Provide the [x, y] coordinate of the cell's center where the given text is located.  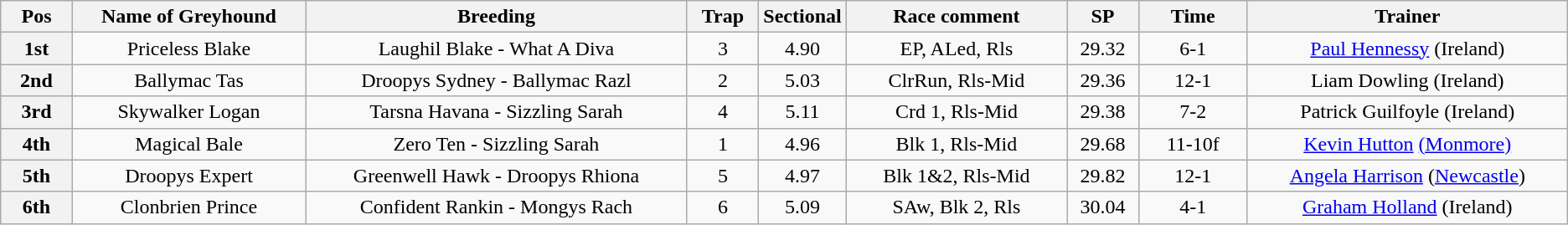
2nd [37, 80]
6-1 [1193, 49]
Trainer [1407, 17]
29.32 [1103, 49]
30.04 [1103, 207]
7-2 [1193, 112]
Blk 1&2, Rls-Mid [957, 176]
Crd 1, Rls-Mid [957, 112]
Graham Holland (Ireland) [1407, 207]
Blk 1, Rls-Mid [957, 144]
4 [723, 112]
1st [37, 49]
Droopys Expert [189, 176]
4.90 [802, 49]
6 [723, 207]
Paul Hennessy (Ireland) [1407, 49]
Confident Rankin - Mongys Rach [496, 207]
6th [37, 207]
Name of Greyhound [189, 17]
Angela Harrison (Newcastle) [1407, 176]
Zero Ten - Sizzling Sarah [496, 144]
29.68 [1103, 144]
4.97 [802, 176]
SP [1103, 17]
Clonbrien Prince [189, 207]
Kevin Hutton (Monmore) [1407, 144]
4th [37, 144]
Greenwell Hawk - Droopys Rhiona [496, 176]
Trap [723, 17]
5.03 [802, 80]
Sectional [802, 17]
Patrick Guilfoyle (Ireland) [1407, 112]
Skywalker Logan [189, 112]
29.38 [1103, 112]
2 [723, 80]
3 [723, 49]
Breeding [496, 17]
Magical Bale [189, 144]
Priceless Blake [189, 49]
Pos [37, 17]
Race comment [957, 17]
1 [723, 144]
3rd [37, 112]
Tarsna Havana - Sizzling Sarah [496, 112]
29.36 [1103, 80]
4-1 [1193, 207]
Ballymac Tas [189, 80]
5.11 [802, 112]
Laughil Blake - What A Diva [496, 49]
5th [37, 176]
EP, ALed, Rls [957, 49]
Droopys Sydney - Ballymac Razl [496, 80]
4.96 [802, 144]
29.82 [1103, 176]
11-10f [1193, 144]
5 [723, 176]
Liam Dowling (Ireland) [1407, 80]
ClrRun, Rls-Mid [957, 80]
SAw, Blk 2, Rls [957, 207]
Time [1193, 17]
5.09 [802, 207]
